Output the (X, Y) coordinate of the center of the cell containing the given text.  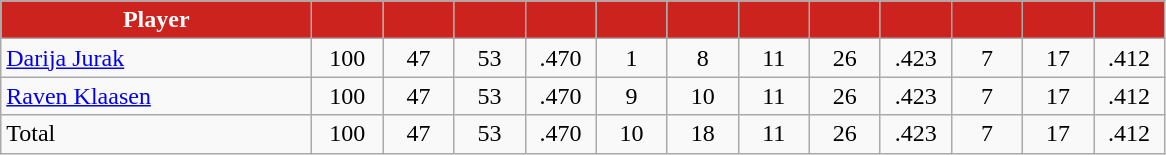
Raven Klaasen (156, 96)
Total (156, 134)
Darija Jurak (156, 58)
18 (702, 134)
8 (702, 58)
9 (632, 96)
1 (632, 58)
Player (156, 20)
